Pinpoint the cell where the given text exists, returning its [x, y] midpoint coordinate. 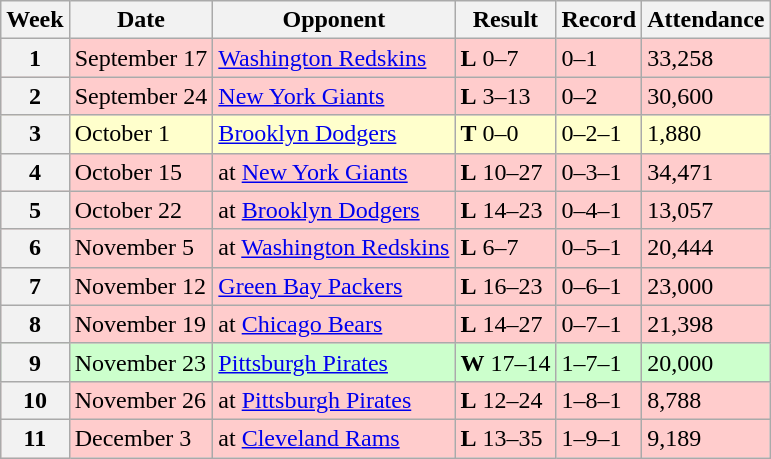
November 19 [141, 324]
0–1 [599, 58]
0–2–1 [599, 134]
7 [35, 286]
11 [35, 438]
November 12 [141, 286]
4 [35, 172]
23,000 [706, 286]
L 12–24 [506, 400]
at New York Giants [334, 172]
at Washington Redskins [334, 248]
Pittsburgh Pirates [334, 362]
Brooklyn Dodgers [334, 134]
T 0–0 [506, 134]
20,444 [706, 248]
20,000 [706, 362]
1–8–1 [599, 400]
November 23 [141, 362]
L 13–35 [506, 438]
Record [599, 20]
Attendance [706, 20]
November 26 [141, 400]
13,057 [706, 210]
9 [35, 362]
33,258 [706, 58]
L 14–23 [506, 210]
New York Giants [334, 96]
34,471 [706, 172]
5 [35, 210]
Opponent [334, 20]
Week [35, 20]
6 [35, 248]
0–6–1 [599, 286]
2 [35, 96]
8,788 [706, 400]
L 3–13 [506, 96]
November 5 [141, 248]
at Pittsburgh Pirates [334, 400]
at Cleveland Rams [334, 438]
0–5–1 [599, 248]
0–2 [599, 96]
1,880 [706, 134]
L 14–27 [506, 324]
8 [35, 324]
L 0–7 [506, 58]
September 24 [141, 96]
Green Bay Packers [334, 286]
9,189 [706, 438]
1 [35, 58]
L 10–27 [506, 172]
Washington Redskins [334, 58]
at Chicago Bears [334, 324]
Date [141, 20]
1–9–1 [599, 438]
0–4–1 [599, 210]
0–7–1 [599, 324]
October 22 [141, 210]
December 3 [141, 438]
October 15 [141, 172]
3 [35, 134]
W 17–14 [506, 362]
21,398 [706, 324]
L 6–7 [506, 248]
30,600 [706, 96]
10 [35, 400]
L 16–23 [506, 286]
October 1 [141, 134]
1–7–1 [599, 362]
0–3–1 [599, 172]
Result [506, 20]
at Brooklyn Dodgers [334, 210]
September 17 [141, 58]
